Return the [X, Y] coordinate for the center point of the cell that contains the specified text.  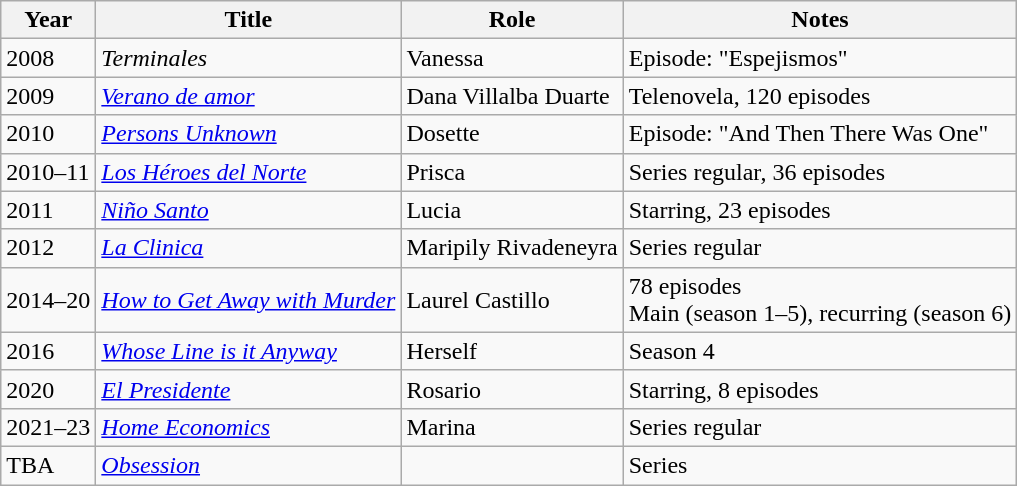
Home Economics [248, 427]
Terminales [248, 58]
La Clinica [248, 248]
2010 [48, 134]
How to Get Away with Murder [248, 300]
2012 [48, 248]
Season 4 [820, 351]
Prisca [512, 172]
Vanessa [512, 58]
Verano de amor [248, 96]
Marina [512, 427]
2020 [48, 389]
Starring, 8 episodes [820, 389]
El Presidente [248, 389]
2014–20 [48, 300]
Dana Villalba Duarte [512, 96]
Episode: "And Then There Was One" [820, 134]
2009 [48, 96]
Persons Unknown [248, 134]
Dosette [512, 134]
Starring, 23 episodes [820, 210]
Herself [512, 351]
78 episodesMain (season 1–5), recurring (season 6) [820, 300]
2016 [48, 351]
Obsession [248, 465]
Series [820, 465]
Series regular, 36 episodes [820, 172]
Lucia [512, 210]
2010–11 [48, 172]
Episode: "Espejismos" [820, 58]
2008 [48, 58]
Title [248, 20]
Laurel Castillo [512, 300]
Rosario [512, 389]
Notes [820, 20]
Niño Santo [248, 210]
Year [48, 20]
Role [512, 20]
Whose Line is it Anyway [248, 351]
Telenovela, 120 episodes [820, 96]
2021–23 [48, 427]
Maripily Rivadeneyra [512, 248]
Los Héroes del Norte [248, 172]
2011 [48, 210]
TBA [48, 465]
